Return the [X, Y] coordinate for the center point of the cell that contains the specified text.  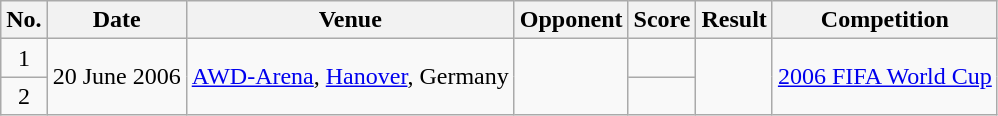
Venue [350, 20]
AWD-Arena, Hanover, Germany [350, 77]
No. [24, 20]
Score [662, 20]
Competition [884, 20]
Date [116, 20]
2006 FIFA World Cup [884, 77]
1 [24, 58]
2 [24, 96]
Result [734, 20]
20 June 2006 [116, 77]
Opponent [571, 20]
